Scan for the cell matching the given text and deliver its [x, y] coordinate at center. 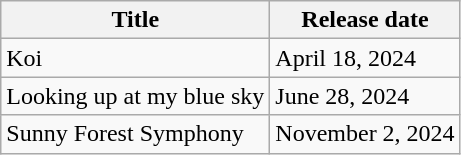
Sunny Forest Symphony [136, 134]
Looking up at my blue sky [136, 96]
Title [136, 20]
June 28, 2024 [365, 96]
Koi [136, 58]
April 18, 2024 [365, 58]
November 2, 2024 [365, 134]
Release date [365, 20]
